Search for the cell housing the specified text and yield its (x, y) center coordinate. 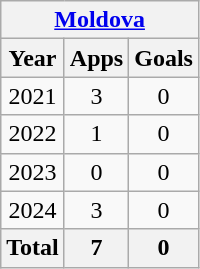
1 (96, 134)
2024 (33, 210)
2023 (33, 172)
Goals (164, 58)
2021 (33, 96)
2022 (33, 134)
Total (33, 248)
Apps (96, 58)
Moldova (100, 20)
Year (33, 58)
7 (96, 248)
